Pinpoint the cell where the given text exists, returning its [x, y] midpoint coordinate. 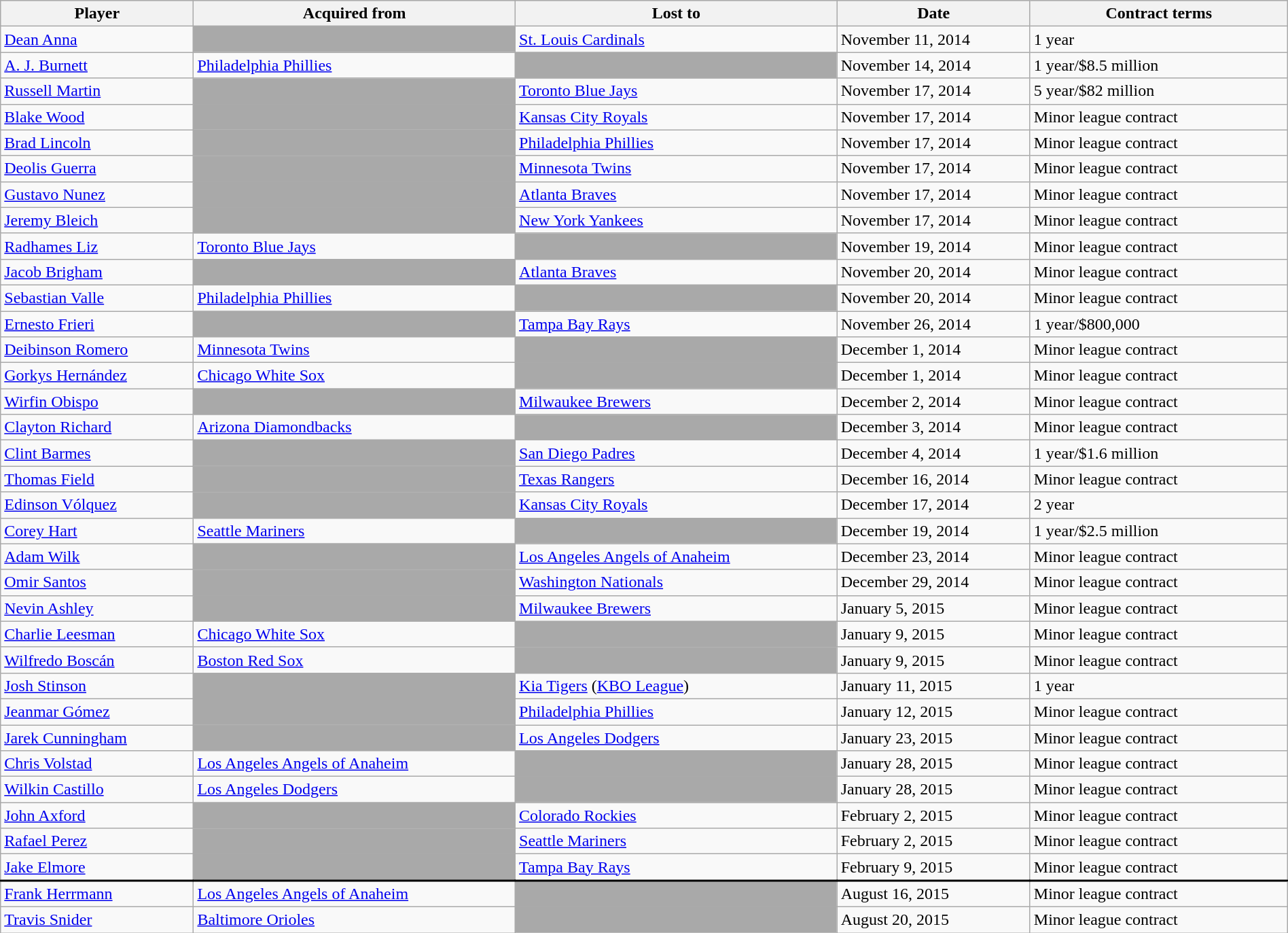
Nevin Ashley [97, 608]
Ernesto Frieri [97, 324]
St. Louis Cardinals [677, 39]
January 23, 2015 [933, 737]
Thomas Field [97, 479]
2 year [1159, 505]
Radhames Liz [97, 246]
December 19, 2014 [933, 531]
Washington Nationals [677, 582]
San Diego Padres [677, 453]
Deibinson Romero [97, 350]
A. J. Burnett [97, 65]
1 year/$8.5 million [1159, 65]
Date [933, 14]
December 17, 2014 [933, 505]
January 5, 2015 [933, 608]
August 20, 2015 [933, 919]
Colorado Rockies [677, 815]
5 year/$82 million [1159, 91]
Rafael Perez [97, 841]
Texas Rangers [677, 479]
Blake Wood [97, 117]
Edinson Vólquez [97, 505]
Jeanmar Gómez [97, 711]
1 year/$1.6 million [1159, 453]
Acquired from [355, 14]
November 14, 2014 [933, 65]
Adam Wilk [97, 557]
Boston Red Sox [355, 660]
Clayton Richard [97, 427]
December 23, 2014 [933, 557]
Russell Martin [97, 91]
Chris Volstad [97, 764]
August 16, 2015 [933, 894]
January 12, 2015 [933, 711]
February 9, 2015 [933, 867]
Sebastian Valle [97, 298]
Contract terms [1159, 14]
Lost to [677, 14]
Omir Santos [97, 582]
Charlie Leesman [97, 634]
Deolis Guerra [97, 169]
Clint Barmes [97, 453]
Jeremy Bleich [97, 220]
Travis Snider [97, 919]
December 2, 2014 [933, 402]
December 29, 2014 [933, 582]
December 16, 2014 [933, 479]
Jarek Cunningham [97, 737]
Wilkin Castillo [97, 790]
Josh Stinson [97, 686]
Gustavo Nunez [97, 194]
December 4, 2014 [933, 453]
Player [97, 14]
Jake Elmore [97, 867]
Wilfredo Boscán [97, 660]
November 19, 2014 [933, 246]
Arizona Diamondbacks [355, 427]
Baltimore Orioles [355, 919]
November 26, 2014 [933, 324]
Jacob Brigham [97, 272]
December 3, 2014 [933, 427]
1 year/$2.5 million [1159, 531]
January 11, 2015 [933, 686]
Brad Lincoln [97, 143]
Dean Anna [97, 39]
Wirfin Obispo [97, 402]
Kia Tigers (KBO League) [677, 686]
Gorkys Hernández [97, 376]
Frank Herrmann [97, 894]
Corey Hart [97, 531]
1 year/$800,000 [1159, 324]
November 11, 2014 [933, 39]
John Axford [97, 815]
New York Yankees [677, 220]
